Search for the cell housing the specified text and yield its (X, Y) center coordinate. 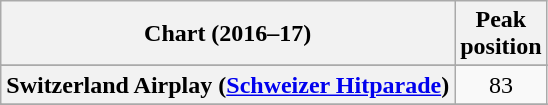
Peakposition (501, 34)
Switzerland Airplay (Schweizer Hitparade) (228, 85)
Chart (2016–17) (228, 34)
83 (501, 85)
